Pinpoint the cell where the given text exists, returning its (x, y) midpoint coordinate. 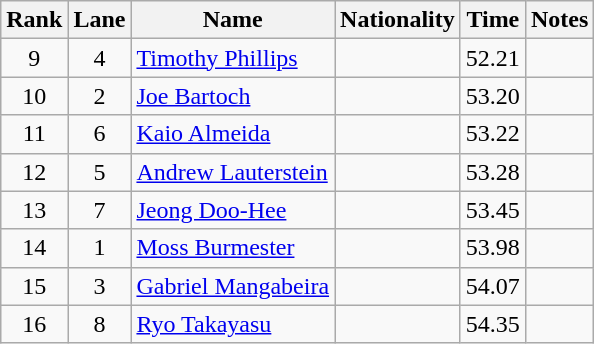
Timothy Phillips (233, 58)
2 (100, 96)
Jeong Doo-Hee (233, 210)
Lane (100, 20)
14 (34, 248)
9 (34, 58)
Rank (34, 20)
15 (34, 286)
53.22 (492, 134)
52.21 (492, 58)
Kaio Almeida (233, 134)
13 (34, 210)
Andrew Lauterstein (233, 172)
8 (100, 324)
Moss Burmester (233, 248)
11 (34, 134)
6 (100, 134)
Nationality (398, 20)
Joe Bartoch (233, 96)
53.45 (492, 210)
54.07 (492, 286)
16 (34, 324)
Gabriel Mangabeira (233, 286)
Time (492, 20)
10 (34, 96)
5 (100, 172)
53.28 (492, 172)
3 (100, 286)
Name (233, 20)
Ryo Takayasu (233, 324)
4 (100, 58)
Notes (559, 20)
1 (100, 248)
54.35 (492, 324)
53.98 (492, 248)
7 (100, 210)
12 (34, 172)
53.20 (492, 96)
